Identify which cell holds the provided text, then report its (X, Y) central coordinate. 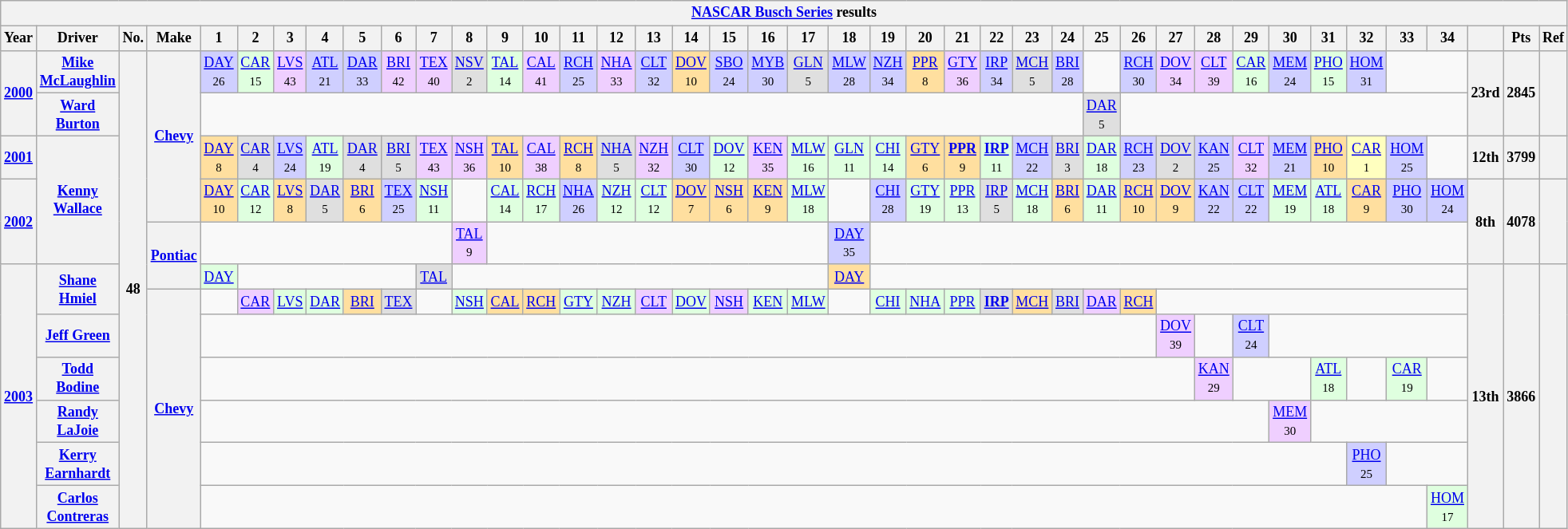
MEM19 (1290, 200)
LVS43 (291, 72)
HOM25 (1407, 157)
32 (1367, 38)
1 (219, 38)
PHO25 (1367, 464)
MEM30 (1290, 421)
DAY26 (219, 72)
3866 (1522, 396)
CAR16 (1251, 72)
SBO24 (729, 72)
Make (174, 38)
23 (1032, 38)
DAY8 (219, 157)
MCH18 (1032, 200)
LVS (291, 302)
GTY36 (963, 72)
DOV9 (1176, 200)
IRP (996, 302)
PPR9 (963, 157)
Randy LaJoie (77, 421)
TEX40 (434, 72)
CAL (505, 302)
CLT22 (1251, 200)
19 (888, 38)
MCH (1032, 302)
KAN22 (1214, 200)
RCH25 (579, 72)
TEX25 (398, 200)
NZH32 (654, 157)
CAR1 (1367, 157)
CLT39 (1214, 72)
CAR (255, 302)
12th (1485, 157)
RCH17 (541, 200)
MEM21 (1290, 157)
PPR13 (963, 200)
HOM24 (1448, 200)
29 (1251, 38)
CAR12 (255, 200)
3 (291, 38)
BRI5 (398, 157)
NHA5 (616, 157)
DOV39 (1176, 336)
BRI3 (1068, 157)
MEM24 (1290, 72)
PPR8 (925, 72)
7 (434, 38)
ATL19 (326, 157)
CAR9 (1367, 200)
11 (579, 38)
MCH22 (1032, 157)
3799 (1522, 157)
Jeff Green (77, 336)
CAL41 (541, 72)
HOM31 (1367, 72)
CLT30 (691, 157)
2845 (1522, 93)
TEX43 (434, 157)
PPR (963, 302)
RCH23 (1138, 157)
MLW18 (808, 200)
DAY10 (219, 200)
Shane Hmiel (77, 289)
Driver (77, 38)
DAR4 (362, 157)
5 (362, 38)
25 (1102, 38)
10 (541, 38)
PHO10 (1328, 157)
NASCAR Busch Series results (784, 13)
Carlos Contreras (77, 507)
24 (1068, 38)
DOV34 (1176, 72)
CLT12 (654, 200)
No. (133, 38)
MCH5 (1032, 72)
DAR11 (1102, 200)
2003 (19, 396)
NZH12 (616, 200)
2000 (19, 93)
TAL14 (505, 72)
GLN5 (808, 72)
31 (1328, 38)
CAL14 (505, 200)
GTY (579, 302)
2001 (19, 157)
NHA (925, 302)
NSV2 (469, 72)
Mike McLaughlin (77, 72)
8 (469, 38)
CAR19 (1407, 378)
NSH36 (469, 157)
PHO15 (1328, 72)
GTY6 (925, 157)
Todd Bodine (77, 378)
6 (398, 38)
LVS8 (291, 200)
BRI28 (1068, 72)
CHI28 (888, 200)
21 (963, 38)
NZH34 (888, 72)
IRP5 (996, 200)
IRP11 (996, 157)
13 (654, 38)
16 (768, 38)
33 (1407, 38)
Kenny Wallace (77, 199)
15 (729, 38)
NZH (616, 302)
2002 (19, 222)
RCH8 (579, 157)
14 (691, 38)
Pts (1522, 38)
MLW28 (849, 72)
KEN35 (768, 157)
ATL21 (326, 72)
20 (925, 38)
4078 (1522, 222)
CHI14 (888, 157)
TAL9 (469, 243)
Ward Burton (77, 115)
26 (1138, 38)
TEX (398, 302)
NHA33 (616, 72)
34 (1448, 38)
Year (19, 38)
13th (1485, 396)
TAL10 (505, 157)
DAR18 (1102, 157)
28 (1214, 38)
LVS24 (291, 157)
HOM17 (1448, 507)
BRI42 (398, 72)
NSH6 (729, 200)
22 (996, 38)
RCH10 (1138, 200)
MLW16 (808, 157)
Kerry Earnhardt (77, 464)
DOV7 (691, 200)
CAR15 (255, 72)
DOV (691, 302)
DOV12 (729, 157)
CAR4 (255, 157)
Ref (1554, 38)
RCH30 (1138, 72)
4 (326, 38)
CLT (654, 302)
17 (808, 38)
IRP34 (996, 72)
Pontiac (174, 255)
MYB30 (768, 72)
CAL38 (541, 157)
48 (133, 289)
2 (255, 38)
CHI (888, 302)
NSH11 (434, 200)
KAN25 (1214, 157)
KEN (768, 302)
DAR33 (362, 72)
27 (1176, 38)
18 (849, 38)
30 (1290, 38)
23rd (1485, 93)
GLN11 (849, 157)
TAL (434, 276)
8th (1485, 222)
KAN29 (1214, 378)
NHA26 (579, 200)
DOV10 (691, 72)
DAY35 (849, 243)
GTY19 (925, 200)
CLT24 (1251, 336)
12 (616, 38)
PHO30 (1407, 200)
DOV2 (1176, 157)
9 (505, 38)
KEN9 (768, 200)
MLW (808, 302)
